Return [x, y] of the center of cell containing provided text 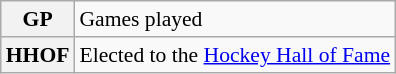
Elected to the Hockey Hall of Fame [234, 55]
Games played [234, 19]
HHOF [38, 55]
GP [38, 19]
